Return the [x, y] coordinate for the center point of the cell that contains the specified text.  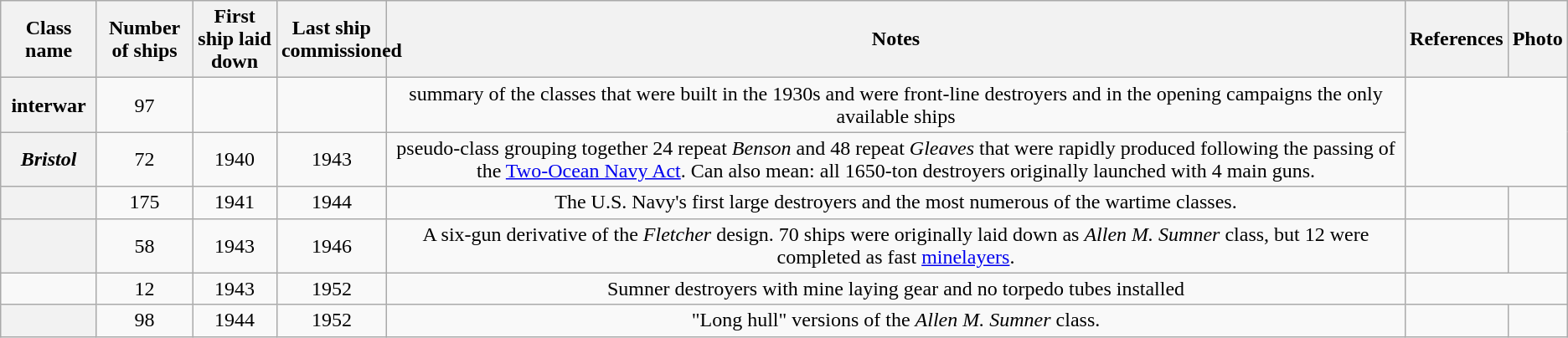
summary of the classes that were built in the 1930s and were front-line destroyers and in the opening campaigns the only available ships [895, 105]
98 [144, 320]
The U.S. Navy's first large destroyers and the most numerous of the wartime classes. [895, 202]
Photo [1538, 39]
interwar [49, 105]
1940 [235, 159]
"Long hull" versions of the Allen M. Sumner class. [895, 320]
First ship laid down [235, 39]
97 [144, 105]
Last ship commissioned [332, 39]
1946 [332, 246]
58 [144, 246]
72 [144, 159]
175 [144, 202]
1941 [235, 202]
References [1457, 39]
Notes [895, 39]
Bristol [49, 159]
Class name [49, 39]
12 [144, 289]
Number of ships [144, 39]
A six-gun derivative of the Fletcher design. 70 ships were originally laid down as Allen M. Sumner class, but 12 were completed as fast minelayers. [895, 246]
Sumner destroyers with mine laying gear and no torpedo tubes installed [895, 289]
